Capture the cell that displays the provided text and extract its [x, y] central coordinate. 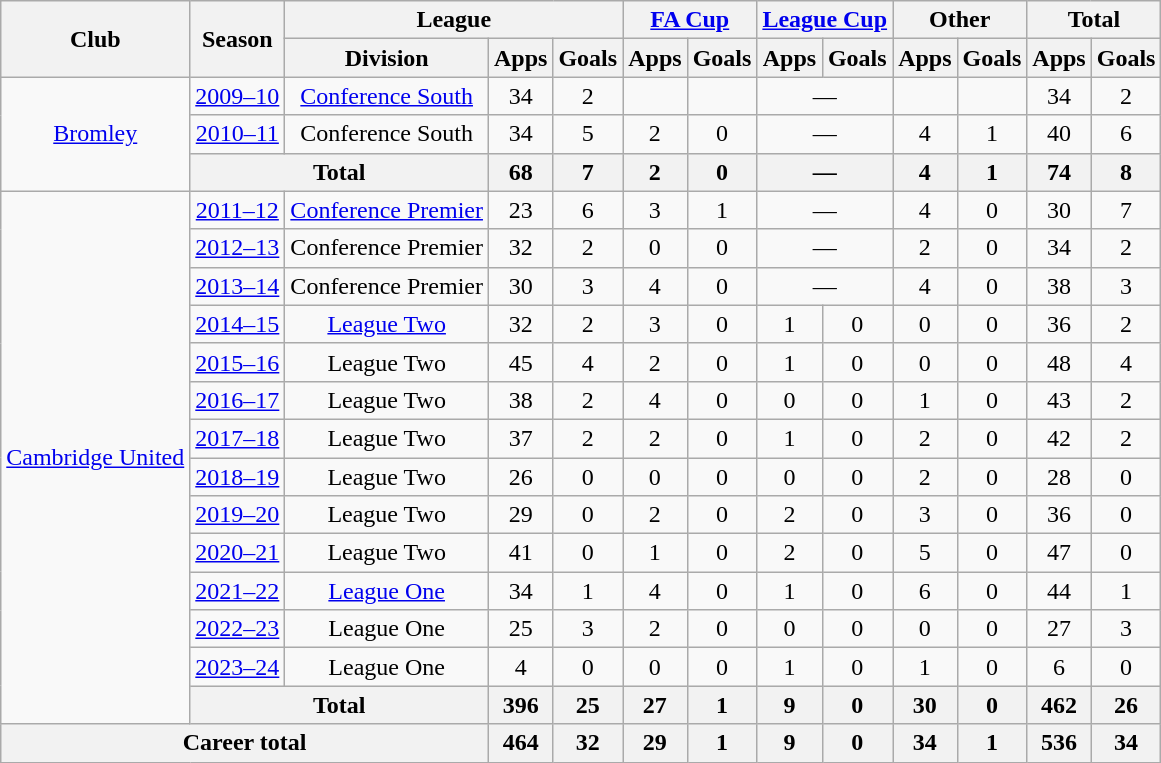
28 [1059, 477]
2022–23 [238, 629]
45 [520, 362]
2021–22 [238, 591]
2015–16 [238, 362]
8 [1126, 172]
41 [520, 553]
2009–10 [238, 96]
2013–14 [238, 286]
68 [520, 172]
Division [387, 58]
Bromley [96, 134]
23 [520, 210]
74 [1059, 172]
2017–18 [238, 438]
44 [1059, 591]
2018–19 [238, 477]
2010–11 [238, 134]
2012–13 [238, 248]
464 [520, 743]
Season [238, 39]
47 [1059, 553]
2020–21 [238, 553]
37 [520, 438]
Other [960, 20]
Career total [245, 743]
2023–24 [238, 667]
Club [96, 39]
396 [520, 705]
FA Cup [690, 20]
40 [1059, 134]
43 [1059, 400]
462 [1059, 705]
536 [1059, 743]
42 [1059, 438]
League [454, 20]
League Cup [825, 20]
2019–20 [238, 515]
2014–15 [238, 324]
2011–12 [238, 210]
Cambridge United [96, 458]
48 [1059, 362]
2016–17 [238, 400]
